Locate the cell with the specified text and output its [x, y] center coordinate. 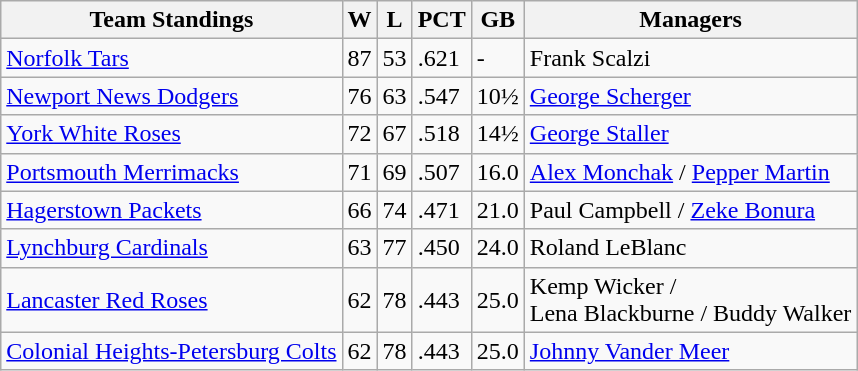
14½ [498, 134]
Kemp Wicker / Lena Blackburne / Buddy Walker [690, 300]
67 [394, 134]
66 [360, 210]
Managers [690, 20]
Colonial Heights-Petersburg Colts [172, 351]
16.0 [498, 172]
George Staller [690, 134]
10½ [498, 96]
Norfolk Tars [172, 58]
Alex Monchak / Pepper Martin [690, 172]
.507 [442, 172]
74 [394, 210]
Paul Campbell / Zeke Bonura [690, 210]
21.0 [498, 210]
Lynchburg Cardinals [172, 248]
W [360, 20]
Hagerstown Packets [172, 210]
George Scherger [690, 96]
24.0 [498, 248]
Lancaster Red Roses [172, 300]
PCT [442, 20]
.518 [442, 134]
Portsmouth Merrimacks [172, 172]
.547 [442, 96]
71 [360, 172]
Newport News Dodgers [172, 96]
- [498, 58]
72 [360, 134]
.621 [442, 58]
GB [498, 20]
York White Roses [172, 134]
Team Standings [172, 20]
53 [394, 58]
.471 [442, 210]
.450 [442, 248]
Frank Scalzi [690, 58]
76 [360, 96]
Johnny Vander Meer [690, 351]
Roland LeBlanc [690, 248]
77 [394, 248]
87 [360, 58]
69 [394, 172]
L [394, 20]
